Find where the given text appears and provide that cell's center as (X, Y) coordinate. 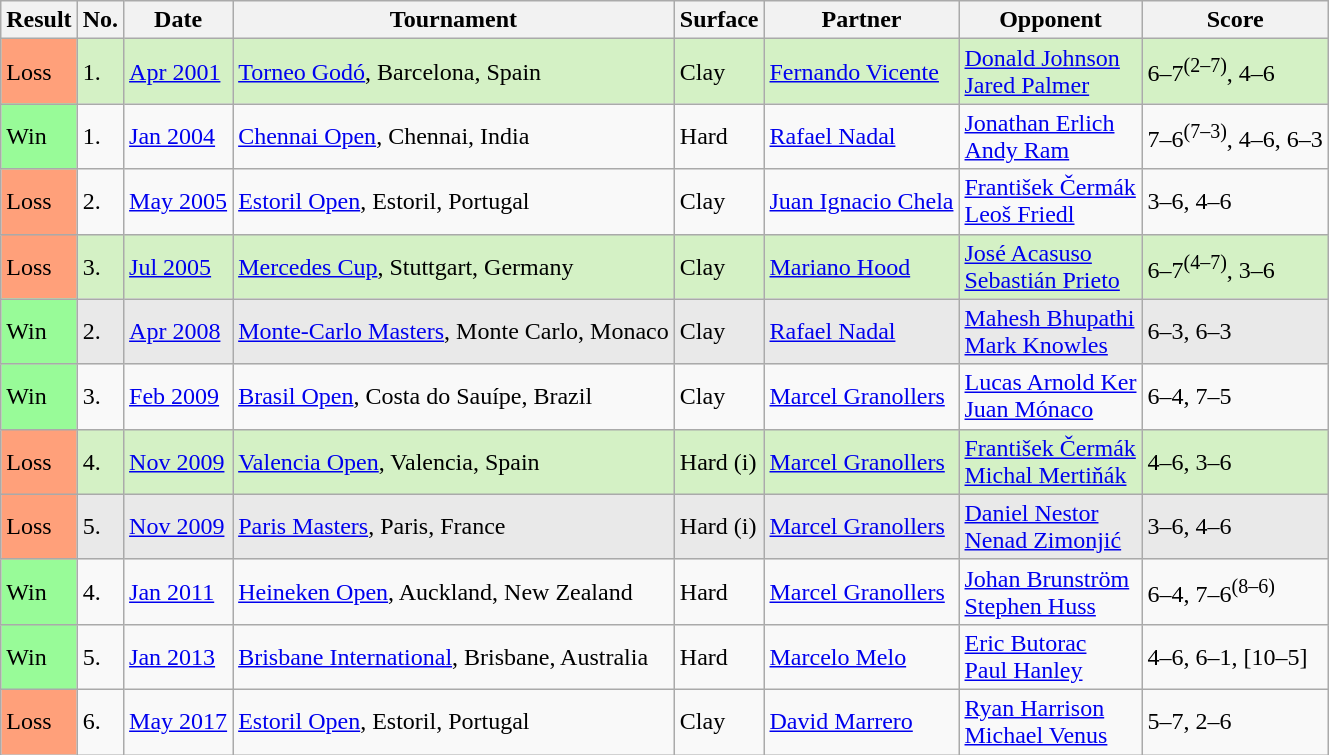
Opponent (1050, 20)
Jonathan Erlich Andy Ram (1050, 136)
David Marrero (862, 722)
Jan 2013 (178, 656)
Brasil Open, Costa do Sauípe, Brazil (454, 396)
Marcelo Melo (862, 656)
František Čermák Michal Mertiňák (1050, 462)
Chennai Open, Chennai, India (454, 136)
Tournament (454, 20)
Daniel Nestor Nenad Zimonjić (1050, 526)
Donald Johnson Jared Palmer (1050, 72)
6–4, 7–5 (1235, 396)
Ryan Harrison Michael Venus (1050, 722)
Fernando Vicente (862, 72)
Torneo Godó, Barcelona, Spain (454, 72)
Paris Masters, Paris, France (454, 526)
May 2017 (178, 722)
Lucas Arnold Ker Juan Mónaco (1050, 396)
Apr 2008 (178, 332)
7–6(7–3), 4–6, 6–3 (1235, 136)
Score (1235, 20)
Heineken Open, Auckland, New Zealand (454, 592)
Mahesh Bhupathi Mark Knowles (1050, 332)
Jan 2011 (178, 592)
Apr 2001 (178, 72)
Monte-Carlo Masters, Monte Carlo, Monaco (454, 332)
Johan Brunström Stephen Huss (1050, 592)
Partner (862, 20)
6–3, 6–3 (1235, 332)
José Acasuso Sebastián Prieto (1050, 266)
Feb 2009 (178, 396)
Date (178, 20)
František Čermák Leoš Friedl (1050, 202)
Mariano Hood (862, 266)
6–4, 7–6(8–6) (1235, 592)
6–7(2–7), 4–6 (1235, 72)
May 2005 (178, 202)
Eric Butorac Paul Hanley (1050, 656)
Brisbane International, Brisbane, Australia (454, 656)
5–7, 2–6 (1235, 722)
Surface (719, 20)
Jan 2004 (178, 136)
Mercedes Cup, Stuttgart, Germany (454, 266)
Result (39, 20)
Jul 2005 (178, 266)
Valencia Open, Valencia, Spain (454, 462)
Juan Ignacio Chela (862, 202)
No. (100, 20)
4–6, 6–1, [10–5] (1235, 656)
6–7(4–7), 3–6 (1235, 266)
6. (100, 722)
4–6, 3–6 (1235, 462)
